Find where the given text appears and provide that cell's center as [x, y] coordinate. 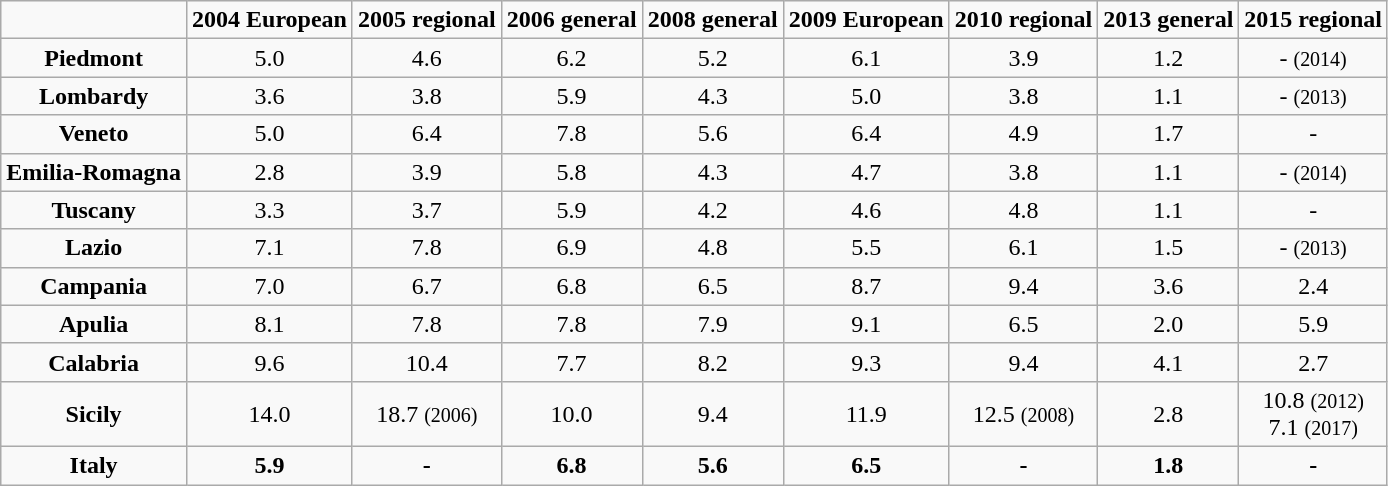
Veneto [94, 134]
9.3 [866, 362]
4.1 [1168, 362]
2005 regional [426, 20]
7.1 [269, 248]
2013 general [1168, 20]
Piedmont [94, 58]
5.8 [572, 172]
2.0 [1168, 324]
2008 general [712, 20]
7.0 [269, 286]
2004 European [269, 20]
1.8 [1168, 465]
Emilia-Romagna [94, 172]
18.7 (2006) [426, 414]
8.1 [269, 324]
6.7 [426, 286]
10.4 [426, 362]
10.8 (2012) 7.1 (2017) [1314, 414]
7.9 [712, 324]
1.2 [1168, 58]
11.9 [866, 414]
2.4 [1314, 286]
5.2 [712, 58]
1.7 [1168, 134]
4.9 [1024, 134]
Campania [94, 286]
Lazio [94, 248]
10.0 [572, 414]
Calabria [94, 362]
3.7 [426, 210]
4.2 [712, 210]
2.7 [1314, 362]
2015 regional [1314, 20]
Lombardy [94, 96]
4.7 [866, 172]
Apulia [94, 324]
2009 European [866, 20]
5.5 [866, 248]
2006 general [572, 20]
Sicily [94, 414]
8.7 [866, 286]
6.2 [572, 58]
1.5 [1168, 248]
3.3 [269, 210]
Italy [94, 465]
9.1 [866, 324]
12.5 (2008) [1024, 414]
7.7 [572, 362]
14.0 [269, 414]
2010 regional [1024, 20]
9.6 [269, 362]
6.9 [572, 248]
Tuscany [94, 210]
8.2 [712, 362]
